Return (x, y) of the center of cell containing provided text 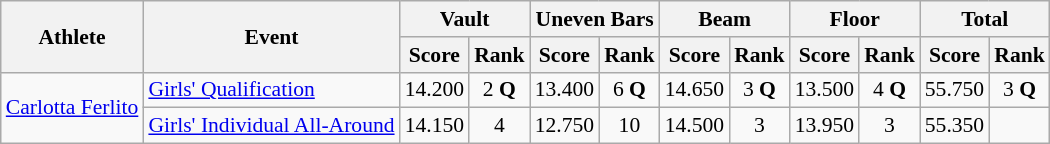
4 Q (890, 90)
10 (630, 126)
13.500 (824, 90)
Athlete (72, 36)
Girls' Qualification (271, 90)
6 Q (630, 90)
Vault (465, 19)
14.500 (694, 126)
55.750 (954, 90)
Floor (855, 19)
13.400 (564, 90)
4 (500, 126)
13.950 (824, 126)
14.150 (434, 126)
55.350 (954, 126)
14.650 (694, 90)
Carlotta Ferlito (72, 108)
Event (271, 36)
Uneven Bars (595, 19)
12.750 (564, 126)
2 Q (500, 90)
Girls' Individual All-Around (271, 126)
Beam (725, 19)
Total (985, 19)
14.200 (434, 90)
